From the cell containing the given text, extract its center point as [x, y] coordinate. 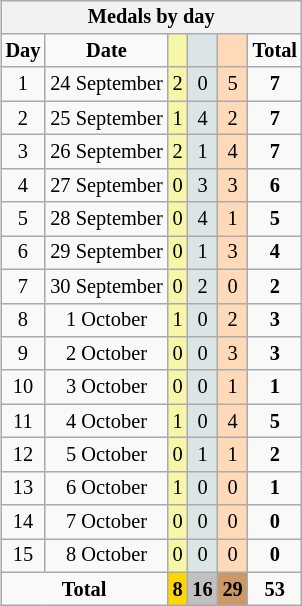
26 September [106, 152]
13 [24, 488]
9 [24, 354]
6 October [106, 488]
29 [233, 589]
7 October [106, 522]
28 September [106, 219]
24 September [106, 84]
2 October [106, 354]
4 October [106, 421]
16 [203, 589]
14 [24, 522]
1 October [106, 320]
15 [24, 556]
Date [106, 51]
8 October [106, 556]
Day [24, 51]
29 September [106, 253]
25 September [106, 118]
5 October [106, 455]
11 [24, 421]
12 [24, 455]
3 October [106, 387]
53 [275, 589]
10 [24, 387]
30 September [106, 286]
27 September [106, 185]
Medals by day [152, 17]
